Determine the [x, y] coordinate at the center of the cell enclosing the given text.  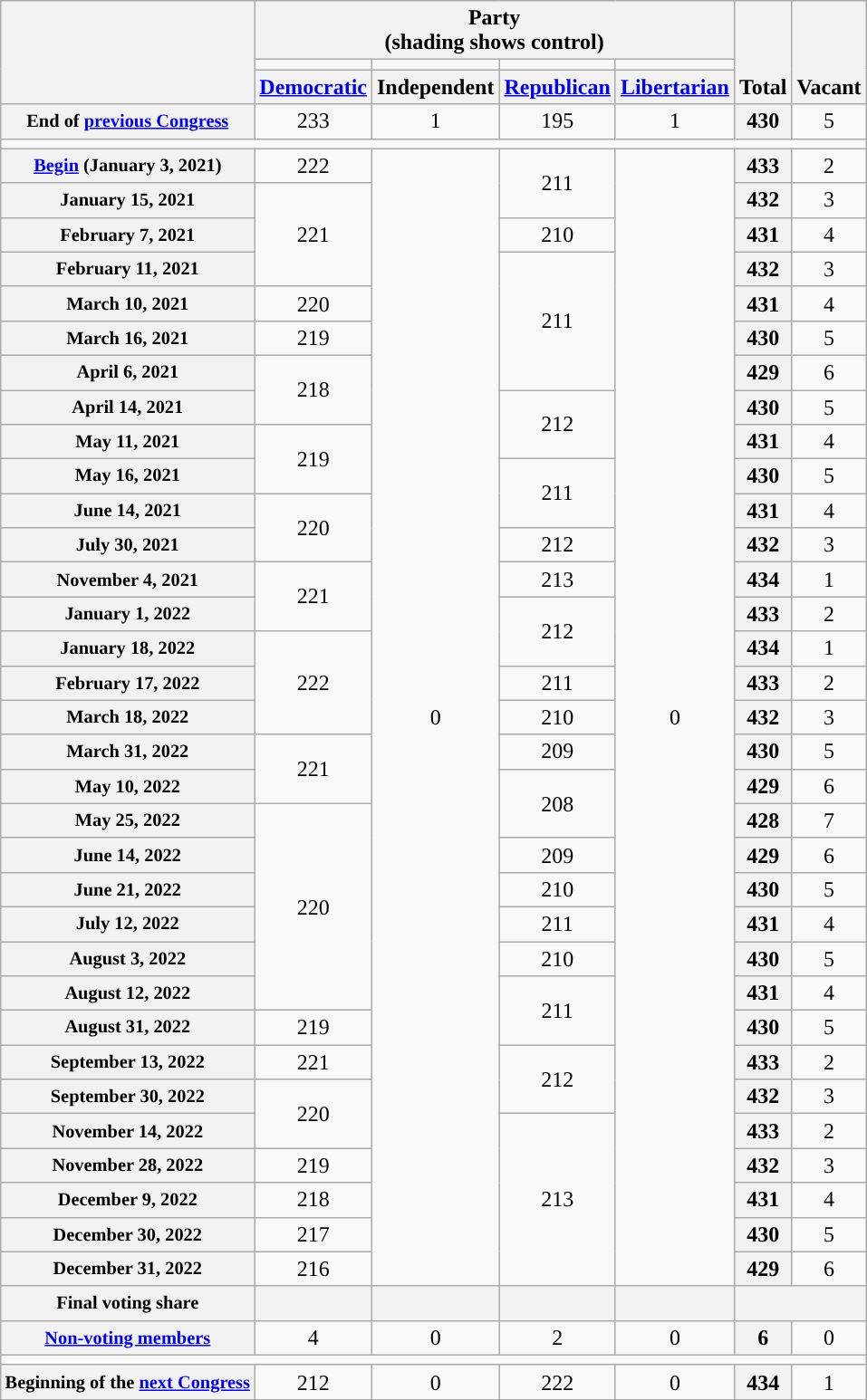
July 30, 2021 [128, 545]
Vacant [829, 53]
End of previous Congress [128, 121]
Total [763, 53]
233 [313, 121]
June 21, 2022 [128, 889]
208 [557, 803]
January 15, 2021 [128, 200]
January 18, 2022 [128, 648]
August 12, 2022 [128, 993]
March 16, 2021 [128, 338]
Libertarian [674, 87]
January 1, 2022 [128, 614]
195 [557, 121]
April 6, 2021 [128, 372]
217 [313, 1234]
February 11, 2021 [128, 269]
March 18, 2022 [128, 717]
428 [763, 820]
July 12, 2022 [128, 924]
September 13, 2022 [128, 1062]
April 14, 2021 [128, 407]
Independent [435, 87]
Beginning of the next Congress [128, 1382]
Begin (January 3, 2021) [128, 166]
December 30, 2022 [128, 1234]
May 16, 2021 [128, 476]
March 31, 2022 [128, 752]
June 14, 2022 [128, 855]
August 31, 2022 [128, 1028]
Democratic [313, 87]
November 14, 2022 [128, 1131]
December 31, 2022 [128, 1269]
November 28, 2022 [128, 1165]
September 30, 2022 [128, 1097]
June 14, 2021 [128, 511]
February 7, 2021 [128, 235]
7 [829, 820]
November 4, 2021 [128, 580]
February 17, 2022 [128, 683]
December 9, 2022 [128, 1200]
Party(shading shows control) [495, 31]
March 10, 2021 [128, 303]
May 10, 2022 [128, 786]
August 3, 2022 [128, 959]
May 25, 2022 [128, 820]
Final voting share [128, 1303]
216 [313, 1269]
Republican [557, 87]
May 11, 2021 [128, 442]
Non-voting members [128, 1338]
